Identify which cell holds the provided text, then report its (X, Y) central coordinate. 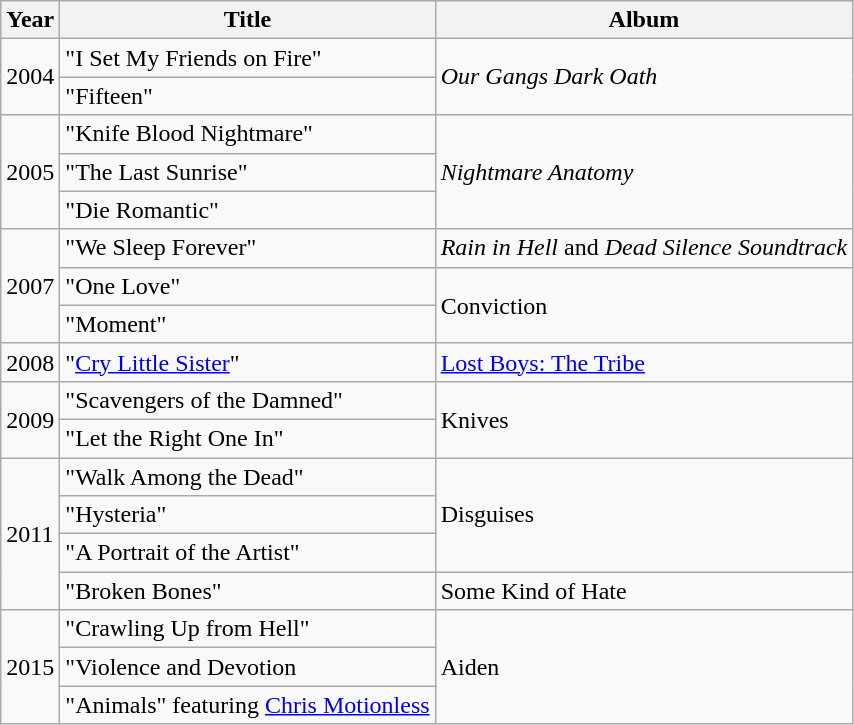
Lost Boys: The Tribe (644, 362)
Aiden (644, 667)
"Crawling Up from Hell" (248, 629)
"Broken Bones" (248, 591)
"The Last Sunrise" (248, 172)
"Cry Little Sister" (248, 362)
Rain in Hell and Dead Silence Soundtrack (644, 248)
"Hysteria" (248, 515)
"Walk Among the Dead" (248, 477)
Some Kind of Hate (644, 591)
Title (248, 20)
Disguises (644, 515)
Year (30, 20)
"Die Romantic" (248, 210)
"We Sleep Forever" (248, 248)
"I Set My Friends on Fire" (248, 58)
"Moment" (248, 324)
2005 (30, 172)
Nightmare Anatomy (644, 172)
2011 (30, 534)
"Violence and Devotion (248, 667)
2009 (30, 419)
"Scavengers of the Damned" (248, 400)
2004 (30, 77)
Knives (644, 419)
2007 (30, 286)
Our Gangs Dark Oath (644, 77)
2015 (30, 667)
"Animals" featuring Chris Motionless (248, 705)
Conviction (644, 305)
"One Love" (248, 286)
"Fifteen" (248, 96)
"Knife Blood Nightmare" (248, 134)
"Let the Right One In" (248, 438)
Album (644, 20)
2008 (30, 362)
"A Portrait of the Artist" (248, 553)
